Provide the (x, y) coordinate of the cell's center where the given text is located.  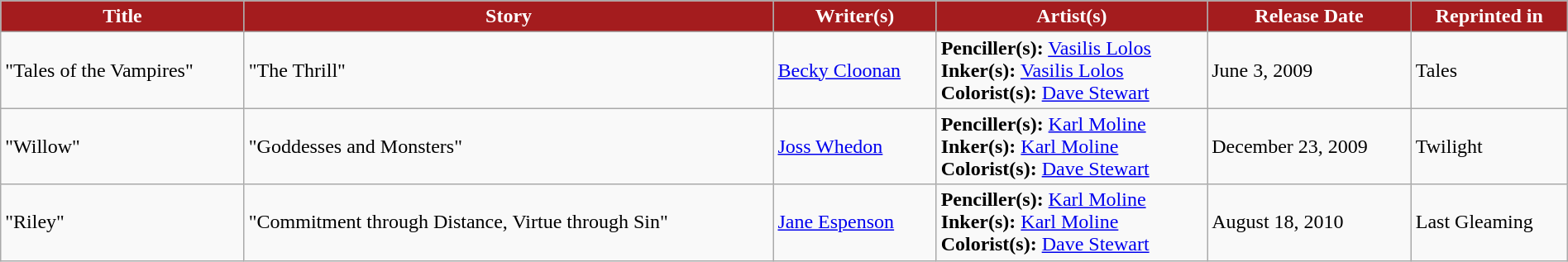
"Goddesses and Monsters" (509, 146)
Story (509, 17)
Artist(s) (1072, 17)
Reprinted in (1489, 17)
"Willow" (122, 146)
Jane Espenson (855, 222)
Joss Whedon (855, 146)
Becky Cloonan (855, 70)
Release Date (1310, 17)
Penciller(s): Vasilis LolosInker(s): Vasilis LolosColorist(s): Dave Stewart (1072, 70)
"The Thrill" (509, 70)
June 3, 2009 (1310, 70)
August 18, 2010 (1310, 222)
"Tales of the Vampires" (122, 70)
Writer(s) (855, 17)
"Riley" (122, 222)
December 23, 2009 (1310, 146)
"Commitment through Distance, Virtue through Sin" (509, 222)
Last Gleaming (1489, 222)
Twilight (1489, 146)
Tales (1489, 70)
Title (122, 17)
